For the text-containing cell, return its midpoint in (X, Y) coordinate format. 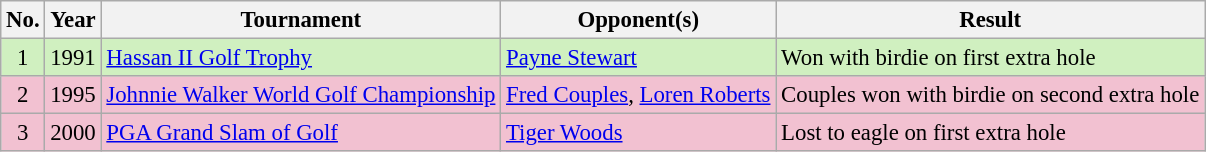
3 (23, 133)
PGA Grand Slam of Golf (301, 133)
No. (23, 20)
1991 (73, 58)
Tournament (301, 20)
1995 (73, 95)
Opponent(s) (638, 20)
Payne Stewart (638, 58)
Won with birdie on first extra hole (990, 58)
Couples won with birdie on second extra hole (990, 95)
Hassan II Golf Trophy (301, 58)
2 (23, 95)
1 (23, 58)
Lost to eagle on first extra hole (990, 133)
Year (73, 20)
Fred Couples, Loren Roberts (638, 95)
Result (990, 20)
Johnnie Walker World Golf Championship (301, 95)
Tiger Woods (638, 133)
2000 (73, 133)
